Detect which cell encompasses the target text, then output its [X, Y] center coordinate. 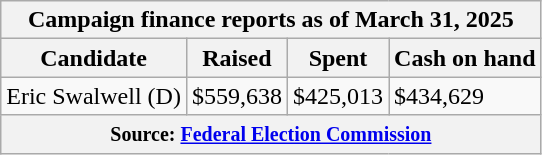
Campaign finance reports as of March 31, 2025 [271, 20]
Spent [338, 58]
Source: Federal Election Commission [271, 134]
Raised [236, 58]
$434,629 [465, 96]
$425,013 [338, 96]
Cash on hand [465, 58]
$559,638 [236, 96]
Candidate [94, 58]
Eric Swalwell (D) [94, 96]
